Pinpoint the cell where the given text exists, returning its (x, y) midpoint coordinate. 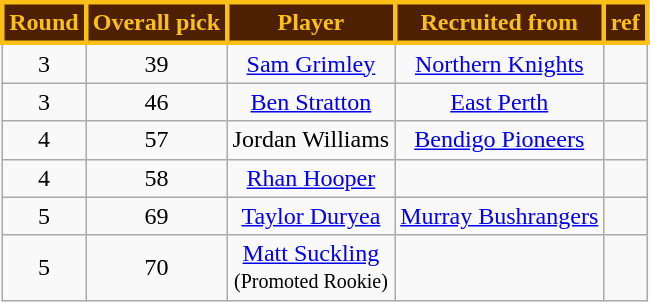
Overall pick (156, 22)
Recruited from (500, 22)
Player (311, 22)
Sam Grimley (311, 63)
70 (156, 268)
Northern Knights (500, 63)
Matt Suckling(Promoted Rookie) (311, 268)
Murray Bushrangers (500, 216)
Rhan Hooper (311, 178)
Round (44, 22)
Jordan Williams (311, 140)
69 (156, 216)
Taylor Duryea (311, 216)
Bendigo Pioneers (500, 140)
46 (156, 102)
57 (156, 140)
ref (626, 22)
58 (156, 178)
Ben Stratton (311, 102)
39 (156, 63)
East Perth (500, 102)
